Scan for the cell matching the given text and deliver its [x, y] coordinate at center. 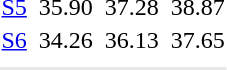
36.13 [132, 40]
S6 [14, 40]
37.65 [198, 40]
34.26 [66, 40]
